Capture the cell that displays the provided text and extract its (x, y) central coordinate. 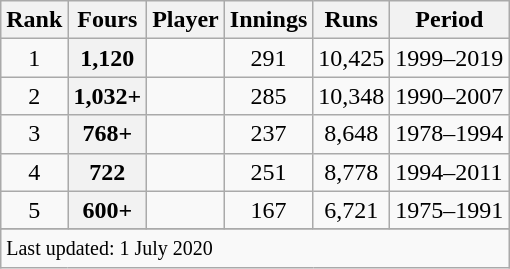
291 (268, 58)
167 (268, 210)
2 (34, 96)
5 (34, 210)
1999–2019 (450, 58)
10,425 (352, 58)
1 (34, 58)
3 (34, 134)
Rank (34, 20)
1994–2011 (450, 172)
Player (186, 20)
1990–2007 (450, 96)
722 (108, 172)
Innings (268, 20)
1,120 (108, 58)
8,778 (352, 172)
1,032+ (108, 96)
237 (268, 134)
Last updated: 1 July 2020 (255, 248)
6,721 (352, 210)
1978–1994 (450, 134)
4 (34, 172)
1975–1991 (450, 210)
8,648 (352, 134)
10,348 (352, 96)
768+ (108, 134)
Runs (352, 20)
Period (450, 20)
251 (268, 172)
Fours (108, 20)
600+ (108, 210)
285 (268, 96)
